Return the (X, Y) coordinate for the center point of the cell that contains the specified text.  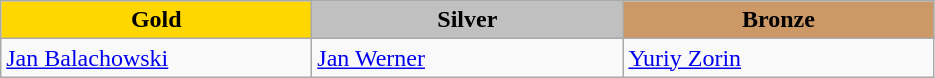
Silver (468, 20)
Jan Balachowski (156, 58)
Gold (156, 20)
Yuriy Zorin (778, 58)
Bronze (778, 20)
Jan Werner (468, 58)
